Return [X, Y] of the center of cell containing provided text 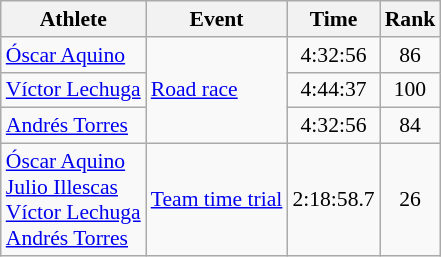
Óscar Aquino [74, 55]
100 [410, 90]
Time [333, 19]
Víctor Lechuga [74, 90]
2:18:58.7 [333, 200]
26 [410, 200]
4:44:37 [333, 90]
Athlete [74, 19]
86 [410, 55]
Óscar AquinoJulio IllescasVíctor LechugaAndrés Torres [74, 200]
Rank [410, 19]
Event [217, 19]
Team time trial [217, 200]
Andrés Torres [74, 126]
84 [410, 126]
Road race [217, 90]
